Determine the [X, Y] coordinate at the center of the cell enclosing the given text.  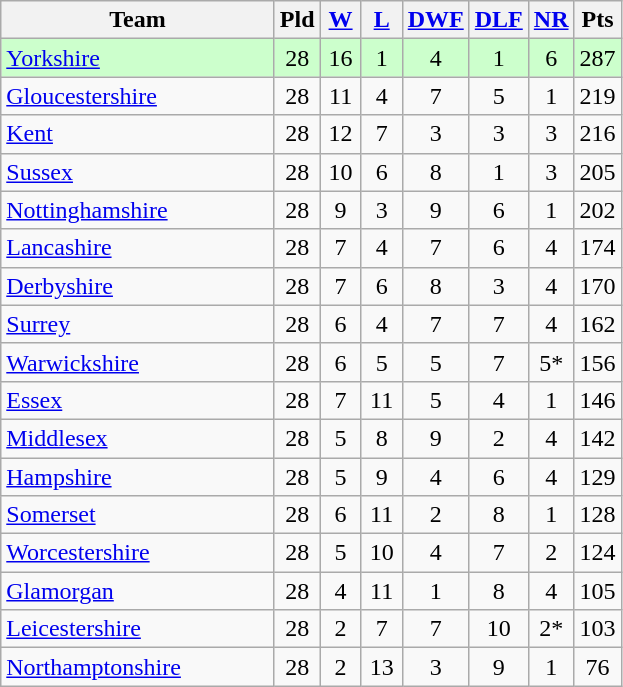
Hampshire [138, 477]
NR [551, 20]
Northamptonshire [138, 667]
12 [340, 134]
5* [551, 362]
205 [598, 172]
287 [598, 58]
13 [382, 667]
216 [598, 134]
170 [598, 286]
Surrey [138, 324]
DLF [498, 20]
Glamorgan [138, 591]
Derbyshire [138, 286]
129 [598, 477]
Kent [138, 134]
174 [598, 248]
W [340, 20]
Middlesex [138, 438]
Somerset [138, 515]
162 [598, 324]
DWF [436, 20]
Gloucestershire [138, 96]
Lancashire [138, 248]
Leicestershire [138, 629]
Worcestershire [138, 553]
Sussex [138, 172]
105 [598, 591]
146 [598, 400]
142 [598, 438]
16 [340, 58]
156 [598, 362]
Nottinghamshire [138, 210]
L [382, 20]
Pts [598, 20]
Yorkshire [138, 58]
128 [598, 515]
124 [598, 553]
Warwickshire [138, 362]
103 [598, 629]
Essex [138, 400]
Team [138, 20]
202 [598, 210]
2* [551, 629]
Pld [297, 20]
76 [598, 667]
219 [598, 96]
